Capture the cell that displays the provided text and extract its [x, y] central coordinate. 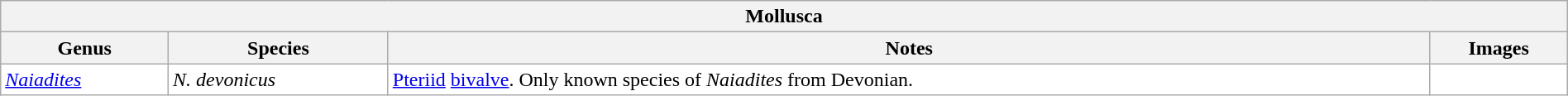
Naiadites [84, 79]
Pteriid bivalve. Only known species of Naiadites from Devonian. [909, 79]
Images [1499, 48]
Mollusca [784, 17]
Notes [909, 48]
Species [279, 48]
N. devonicus [279, 79]
Genus [84, 48]
